Capture the cell that displays the provided text and extract its [X, Y] central coordinate. 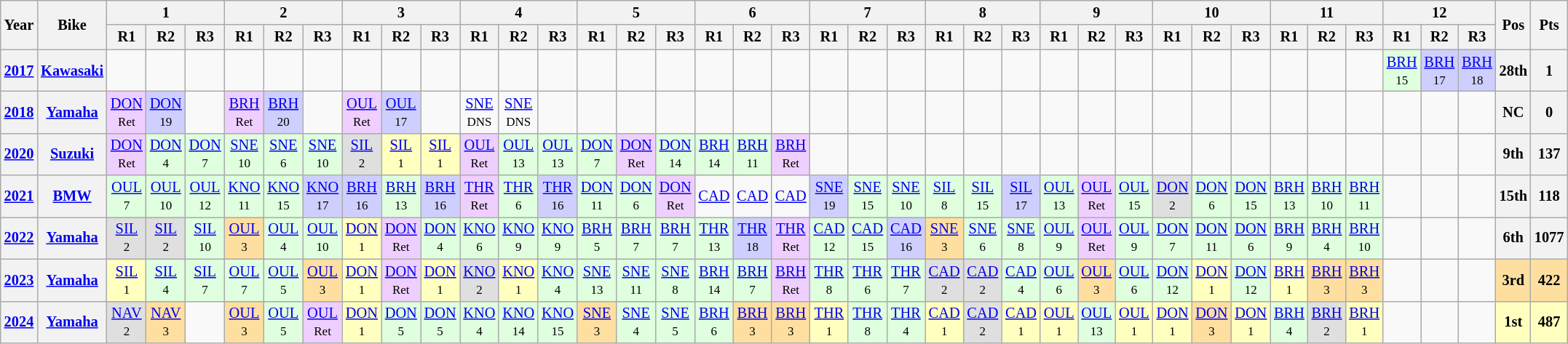
KNO2 [480, 280]
SNE11 [636, 280]
2024 [19, 322]
BRH18 [1477, 71]
BRH15 [1402, 71]
5 [636, 12]
SIL15 [983, 196]
1077 [1549, 238]
SNE13 [597, 280]
422 [1549, 280]
SIL10 [205, 238]
2020 [19, 154]
OUL17 [401, 112]
DON19 [166, 112]
SIL4 [166, 280]
Suzuki [72, 154]
3rd [1513, 280]
BRH5 [597, 238]
KNO17 [322, 196]
7 [868, 12]
THR7 [906, 280]
9 [1096, 12]
CAD12 [830, 238]
DON3 [1212, 322]
SNE19 [830, 196]
2023 [19, 280]
8 [983, 12]
CAD15 [868, 238]
BRH20 [283, 112]
2022 [19, 238]
DON15 [1251, 196]
2017 [19, 71]
BRH6 [715, 322]
NC [1513, 112]
NAV3 [166, 322]
2018 [19, 112]
THR4 [906, 322]
BRH2 [1327, 322]
BRH9 [1289, 238]
SIL7 [205, 280]
Kawasaki [72, 71]
4 [519, 12]
THR18 [753, 238]
2021 [19, 196]
137 [1549, 154]
OUL12 [205, 196]
SIL17 [1021, 196]
SNE5 [676, 322]
1st [1513, 322]
THR13 [715, 238]
Year [19, 25]
CAD4 [1021, 280]
NAV2 [127, 322]
BMW [72, 196]
10 [1212, 12]
11 [1326, 12]
KNO6 [480, 238]
Bike [72, 25]
15th [1513, 196]
BRH17 [1440, 71]
3 [401, 12]
Pts [1549, 25]
CAD16 [906, 238]
DON2 [1173, 196]
6 [753, 12]
9th [1513, 154]
KNO1 [518, 280]
KNO14 [518, 322]
12 [1440, 12]
2 [283, 12]
OUL4 [283, 238]
Pos [1513, 25]
SIL8 [945, 196]
THR1 [830, 322]
0 [1549, 112]
DON14 [676, 154]
SNE15 [868, 196]
SNE4 [636, 322]
OUL15 [1134, 196]
6th [1513, 238]
487 [1549, 322]
118 [1549, 196]
THR16 [558, 196]
28th [1513, 71]
KNO11 [244, 196]
